For the text-containing cell, return its midpoint in (x, y) coordinate format. 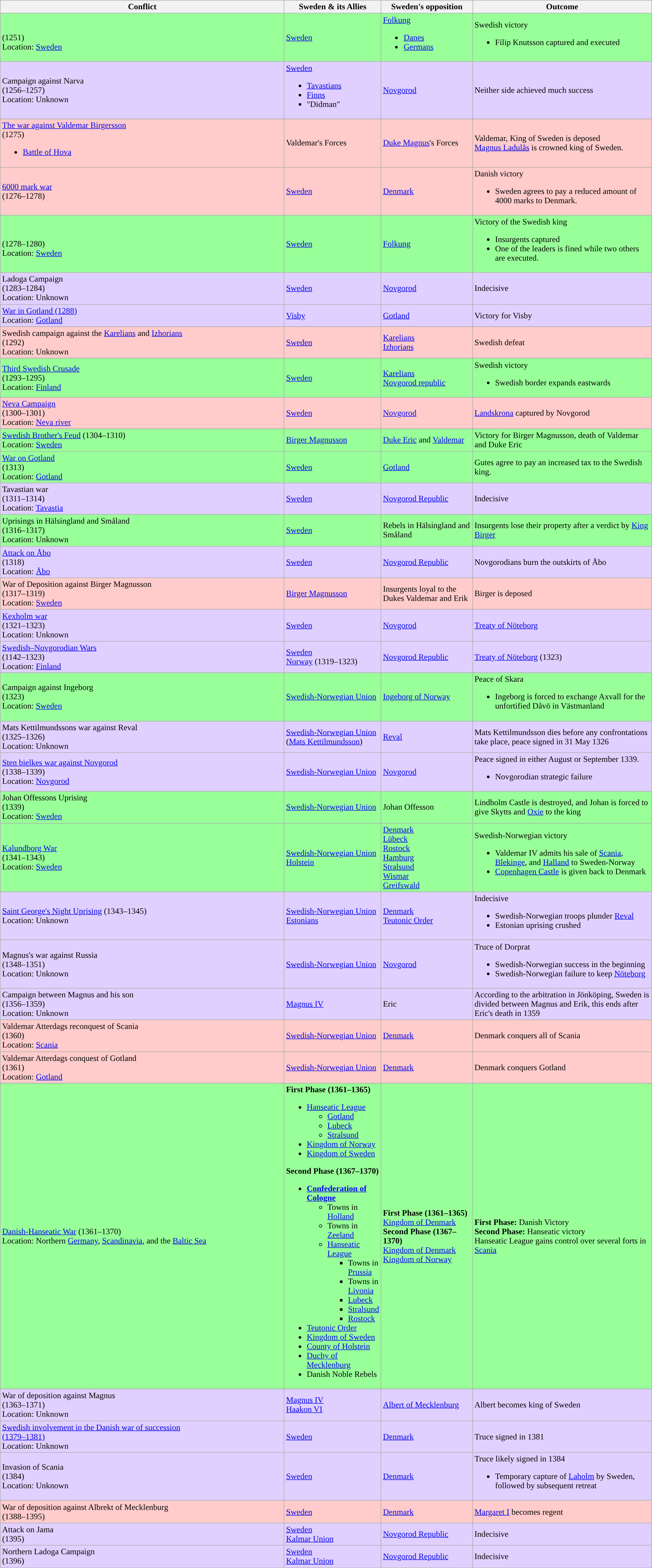
Johan Offessons Uprising (1339)Location: Sweden (142, 807)
Albert becomes king of Sweden (562, 1405)
Conflict (142, 7)
Denmark conquers all of Scania (562, 1035)
Visby (333, 316)
Ladoga Campaign (1283–1284)Location: Unknown (142, 288)
War on Gotland(1313)Location: Gotland (142, 467)
Truce likely signed in 1384Temporary capture of Laholm by Sweden, followed by subsequent retreat (562, 1477)
Neither side achieved much success (562, 90)
First Phase (1361–1365) Kingdom of Denmark Second Phase (1367–1370) Kingdom of Denmark Kingdom of Norway (427, 1236)
Mats Kettilmundsson dies before any confrontations take place, peace signed in 31 May 1326 (562, 737)
Duke Magnus's Forces (427, 143)
Gutes agree to pay an increased tax to the Swedish king. (562, 467)
War of Deposition against Birger Magnusson(1317–1319)Location: Sweden (142, 594)
War in Gotland (1288)Location: Gotland (142, 316)
Kexholm war (1321–1323)Location: Unknown (142, 625)
Swedish-Norwegian Union (Mats Kettilmundsson) (333, 737)
Saint George's Night Uprising (1343–1345)Location: Unknown (142, 916)
Swedish–Novgorodian Wars(1142–1323)Location: Finland (142, 657)
Magnus's war against Russia (1348–1351)Location: Unknown (142, 964)
Albert of Mecklenburg (427, 1405)
Sweden & its Allies (333, 7)
Swedish campaign against the Karelians and Izhorians(1292)Location: Unknown (142, 342)
Northern Ladoga Campaign(1396) (142, 1557)
Folkung (427, 244)
Victory for Birger Magnusson, death of Valdemar and Duke Eric (562, 440)
Campaign against Ingeborg (1323)Location: Sweden (142, 697)
Reval (427, 737)
(1278–1280)Location: Sweden (142, 244)
Attack on Åbo(1318)Location: Åbo (142, 562)
Victory of the Swedish kingInsurgents capturedOne of the leaders is fined while two others are executed. (562, 244)
(1251)Location: Sweden (142, 37)
Insurgents lose their property after a verdict by King Birger (562, 530)
KareliansIzhorians (427, 342)
Campaign between Magnus and his son (1356–1359)Location: Unknown (142, 1004)
Neva Campaign (1300–1301)Location: Neva river (142, 413)
Duke Eric and Valdemar (427, 440)
Danish victorySweden agrees to pay a reduced amount of 4000 marks to Denmark. (562, 191)
The war against Valdemar Birgersson(1275)Battle of Hova (142, 143)
Third Swedish Crusade(1293–1295)Location: Finland (142, 377)
Attack on Jama(1395) (142, 1534)
6000 mark war(1276–1278) (142, 191)
Eric (427, 1004)
Swedish involvement in the Danish war of succession (1379–1381)Location: Unknown (142, 1437)
Invasion of Scania (1384)Location: Unknown (142, 1477)
Sten bielkes war against Novgorod (1338–1339)Location: Novgorod (142, 772)
Lindholm Castle is destroyed, and Johan is forced to give Skytts and Oxie to the king (562, 807)
SwedenTavastiansFinns"Didman" (333, 90)
Magnus IVHaakon VI (333, 1405)
Insurgents loyal to the Dukes Valdemar and Erik (427, 594)
Magnus IV (333, 1004)
War of deposition against Albrekt of Mecklenburg(1388–1395) (142, 1512)
Birger is deposed (562, 594)
Outcome (562, 7)
Swedish-Norwegian UnionHolstein (333, 857)
Valdemar Atterdags conquest of Gotland(1361)Location: Gotland (142, 1067)
Danish-Hanseatic War (1361–1370)Location: Northern Germany, Scandinavia, and the Baltic Sea (142, 1236)
Valdemar's Forces (333, 143)
Landskrona captured by Novgorod (562, 413)
Denmark Teutonic Order (427, 916)
Novgorodians burn the outskirts of Åbo (562, 562)
IndecisiveSwedish-Norwegian troops plunder RevalEstonian uprising crushed (562, 916)
Swedish victoryFilip Knutsson captured and executed (562, 37)
Treaty of Nöteborg (1323) (562, 657)
Tavastian war (1311–1314)Location: Tavastia (142, 499)
Sweden's opposition (427, 7)
Campaign against Narva (1256–1257)Location: Unknown (142, 90)
Swedish Brother's Feud (1304–1310)Location: Sweden (142, 440)
First Phase: Danish VictorySecond Phase: Hanseatic victoryHanseatic League gains control over several forts in Scania (562, 1236)
Margaret I becomes regent (562, 1512)
Victory for Visby (562, 316)
Uprisings in Hälsingland and Småland (1316–1317)Location: Unknown (142, 530)
Truce signed in 1381 (562, 1437)
Peace signed in either August or September 1339.Novgorodian strategic failure (562, 772)
Swedish-Norwegian victoryValdemar IV admits his sale of Scania, Blekinge, and Halland to Sweden-NorwayCopenhagen Castle is given back to Denmark (562, 857)
Mats Kettilmundssons war against Reval (1325–1326)Location: Unknown (142, 737)
FolkungDanesGermans (427, 37)
Denmark conquers Gotland (562, 1067)
Johan Offesson (427, 807)
Swedish defeat (562, 342)
Truce of DorpratSwedish-Norwegian success in the beginningSwedish-Norwegian failure to keep Nöteborg (562, 964)
Peace of SkaraIngeborg is forced to exchange Axvall for the unfortified Dåvö in Västmanland (562, 697)
According to the arbitration in Jönköping, Sweden is divided between Magnus and Erik, this ends after Eric's death in 1359 (562, 1004)
Kalundborg War (1341–1343)Location: Sweden (142, 857)
Ingeborg of Norway (427, 697)
Swedish-Norwegian Union Estonians (333, 916)
Karelians Novgorod republic (427, 377)
Sweden Norway (1319–1323) (333, 657)
DenmarkLübeck Rostock Hamburg Stralsund Wismar Greifswald (427, 857)
Swedish victorySwedish border expands eastwards (562, 377)
Rebels in Hälsingland and Småland (427, 530)
Valdemar, King of Sweden is deposedMagnus Ladulås is crowned king of Sweden. (562, 143)
Valdemar Atterdags reconquest of Scania(1360)Location: Scania (142, 1035)
War of deposition against Magnus (1363–1371)Location: Unknown (142, 1405)
Treaty of Nöteborg (562, 625)
